Scan for the cell matching the given text and deliver its [X, Y] coordinate at center. 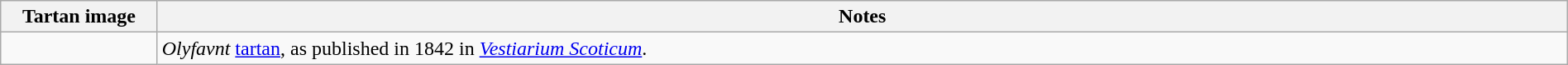
Notes [862, 17]
Tartan image [79, 17]
Olyfavnt tartan, as published in 1842 in Vestiarium Scoticum. [862, 48]
